Scan for the cell matching the given text and deliver its [X, Y] coordinate at center. 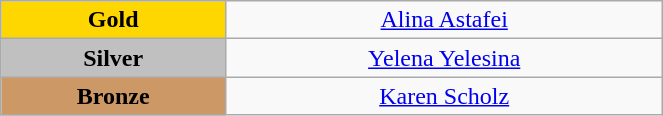
Silver [114, 58]
Alina Astafei [444, 20]
Gold [114, 20]
Bronze [114, 96]
Karen Scholz [444, 96]
Yelena Yelesina [444, 58]
